Determine the [X, Y] coordinate at the center of the cell enclosing the given text.  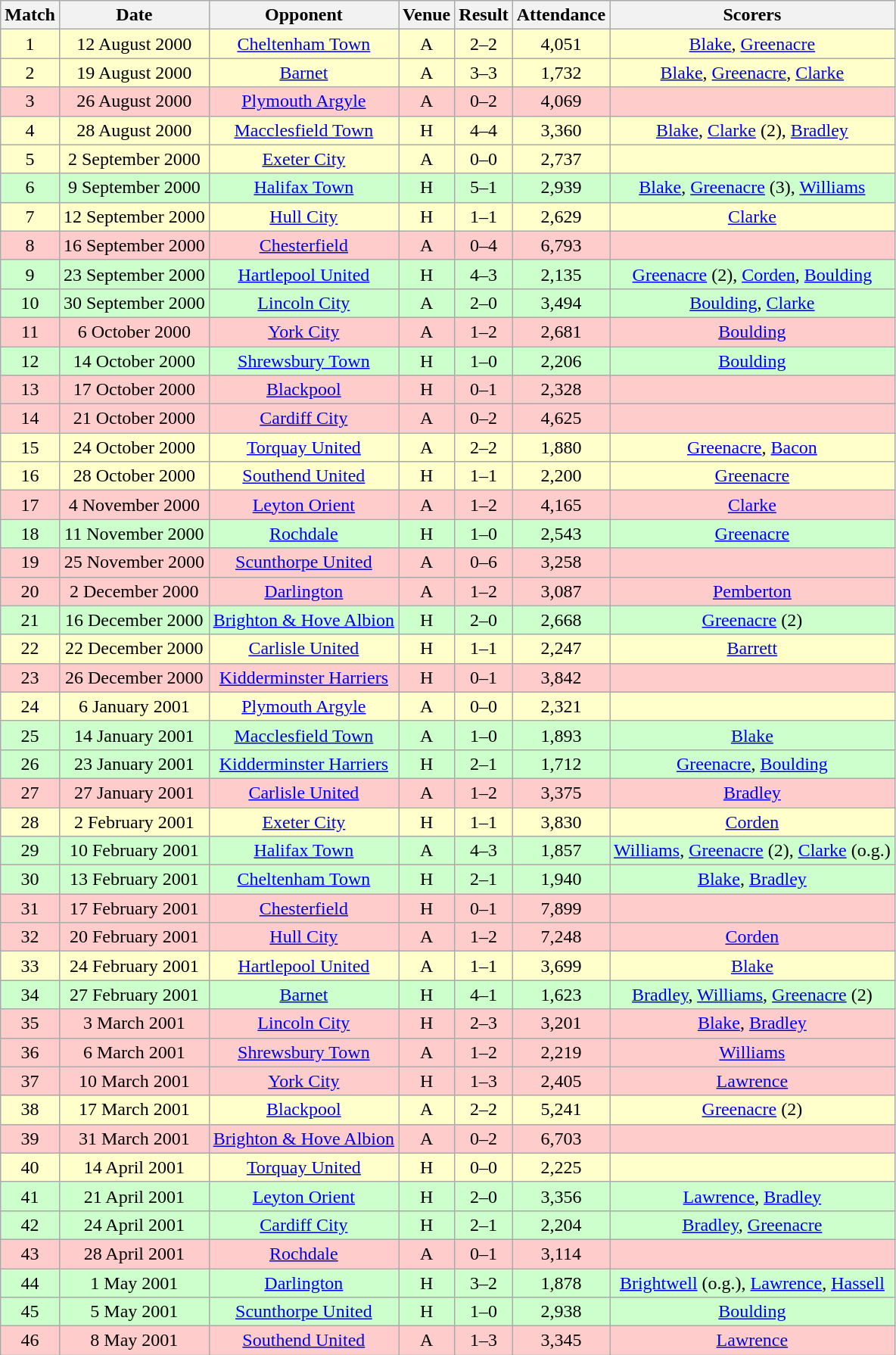
2,629 [561, 216]
4,051 [561, 44]
22 [30, 649]
2,328 [561, 390]
13 [30, 390]
30 [30, 880]
42 [30, 1225]
16 December 2000 [134, 620]
Boulding, Clarke [752, 303]
14 October 2000 [134, 361]
8 May 2001 [134, 1341]
21 October 2000 [134, 419]
4,069 [561, 101]
2,135 [561, 274]
16 [30, 476]
2,206 [561, 361]
24 February 2001 [134, 966]
2,939 [561, 188]
2,225 [561, 1167]
9 [30, 274]
1,880 [561, 447]
2 [30, 73]
11 [30, 332]
2,219 [561, 1052]
25 November 2000 [134, 562]
3 [30, 101]
Williams [752, 1052]
3,842 [561, 677]
6 October 2000 [134, 332]
3,345 [561, 1341]
2,204 [561, 1225]
4–1 [484, 995]
3 March 2001 [134, 1023]
19 August 2000 [134, 73]
12 August 2000 [134, 44]
1 May 2001 [134, 1283]
2,938 [561, 1312]
6 [30, 188]
3,356 [561, 1196]
Date [134, 15]
Greenacre (2), Corden, Boulding [752, 274]
Match [30, 15]
21 April 2001 [134, 1196]
Brightwell (o.g.), Lawrence, Hassell [752, 1283]
27 January 2001 [134, 793]
12 September 2000 [134, 216]
1,712 [561, 764]
17 March 2001 [134, 1110]
28 October 2000 [134, 476]
29 [30, 851]
24 April 2001 [134, 1225]
0–6 [484, 562]
34 [30, 995]
6 January 2001 [134, 706]
1 [30, 44]
2 February 2001 [134, 821]
3,375 [561, 793]
39 [30, 1139]
40 [30, 1167]
4,165 [561, 505]
28 August 2000 [134, 130]
17 [30, 505]
5 May 2001 [134, 1312]
25 [30, 735]
5–1 [484, 188]
36 [30, 1052]
46 [30, 1341]
2,681 [561, 332]
8 [30, 245]
2,543 [561, 534]
23 [30, 677]
3,830 [561, 821]
2 December 2000 [134, 591]
Scorers [752, 15]
31 March 2001 [134, 1139]
16 September 2000 [134, 245]
4 November 2000 [134, 505]
10 March 2001 [134, 1081]
26 August 2000 [134, 101]
1,732 [561, 73]
41 [30, 1196]
Williams, Greenacre (2), Clarke (o.g.) [752, 851]
1,878 [561, 1283]
Barrett [752, 649]
12 [30, 361]
28 April 2001 [134, 1254]
21 [30, 620]
38 [30, 1110]
14 [30, 419]
1,940 [561, 880]
26 December 2000 [134, 677]
3,087 [561, 591]
Blake, Greenacre (3), Williams [752, 188]
2,247 [561, 649]
23 September 2000 [134, 274]
23 January 2001 [134, 764]
27 February 2001 [134, 995]
32 [30, 937]
Venue [427, 15]
15 [30, 447]
Pemberton [752, 591]
30 September 2000 [134, 303]
2,200 [561, 476]
4,625 [561, 419]
11 November 2000 [134, 534]
Opponent [303, 15]
0–4 [484, 245]
24 October 2000 [134, 447]
20 [30, 591]
Bradley [752, 793]
10 [30, 303]
Bradley, Greenacre [752, 1225]
2–3 [484, 1023]
4 [30, 130]
7 [30, 216]
3,258 [561, 562]
28 [30, 821]
2,405 [561, 1081]
9 September 2000 [134, 188]
6 March 2001 [134, 1052]
10 February 2001 [134, 851]
14 April 2001 [134, 1167]
Blake, Greenacre, Clarke [752, 73]
Blake, Clarke (2), Bradley [752, 130]
27 [30, 793]
43 [30, 1254]
26 [30, 764]
3,114 [561, 1254]
45 [30, 1312]
2 September 2000 [134, 159]
Greenacre, Bacon [752, 447]
31 [30, 908]
Blake, Greenacre [752, 44]
3–3 [484, 73]
17 October 2000 [134, 390]
Attendance [561, 15]
24 [30, 706]
Bradley, Williams, Greenacre (2) [752, 995]
33 [30, 966]
35 [30, 1023]
13 February 2001 [134, 880]
1,623 [561, 995]
7,899 [561, 908]
3,494 [561, 303]
44 [30, 1283]
18 [30, 534]
22 December 2000 [134, 649]
3,699 [561, 966]
14 January 2001 [134, 735]
3,360 [561, 130]
2,668 [561, 620]
2,737 [561, 159]
Lawrence, Bradley [752, 1196]
17 February 2001 [134, 908]
5,241 [561, 1110]
6,793 [561, 245]
2,321 [561, 706]
Greenacre, Boulding [752, 764]
4–4 [484, 130]
20 February 2001 [134, 937]
Result [484, 15]
1,857 [561, 851]
19 [30, 562]
1,893 [561, 735]
37 [30, 1081]
3,201 [561, 1023]
5 [30, 159]
3–2 [484, 1283]
6,703 [561, 1139]
7,248 [561, 937]
